Provide the (X, Y) coordinate of the cell's center where the given text is located.  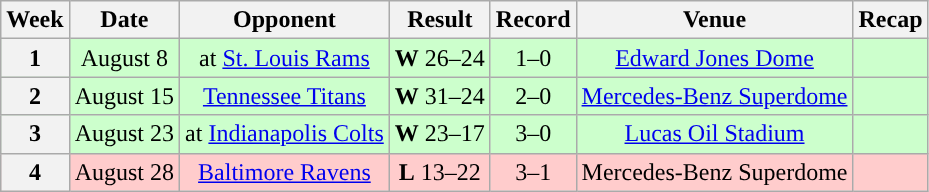
W 23–17 (440, 134)
3–1 (533, 172)
at St. Louis Rams (285, 58)
Date (124, 20)
August 15 (124, 96)
Lucas Oil Stadium (714, 134)
Recap (890, 20)
W 31–24 (440, 96)
3–0 (533, 134)
Week (35, 20)
2–0 (533, 96)
Tennessee Titans (285, 96)
August 23 (124, 134)
Baltimore Ravens (285, 172)
1 (35, 58)
August 28 (124, 172)
4 (35, 172)
Opponent (285, 20)
W 26–24 (440, 58)
Result (440, 20)
2 (35, 96)
Venue (714, 20)
1–0 (533, 58)
Record (533, 20)
August 8 (124, 58)
Edward Jones Dome (714, 58)
L 13–22 (440, 172)
at Indianapolis Colts (285, 134)
3 (35, 134)
